Return (x, y) of the center of cell containing provided text 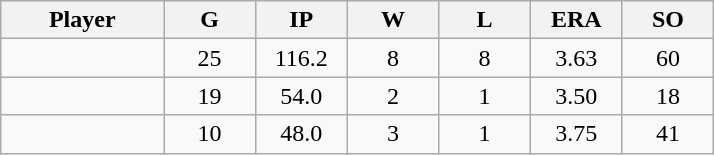
18 (668, 96)
W (393, 20)
SO (668, 20)
3.75 (576, 134)
48.0 (301, 134)
Player (82, 20)
3.50 (576, 96)
54.0 (301, 96)
G (210, 20)
10 (210, 134)
ERA (576, 20)
41 (668, 134)
3 (393, 134)
2 (393, 96)
116.2 (301, 58)
L (485, 20)
25 (210, 58)
19 (210, 96)
IP (301, 20)
60 (668, 58)
3.63 (576, 58)
